Output the [X, Y] coordinate of the center of the cell containing the given text.  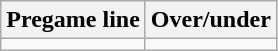
Pregame line [74, 20]
Over/under [210, 20]
